For the text-containing cell, return its midpoint in (x, y) coordinate format. 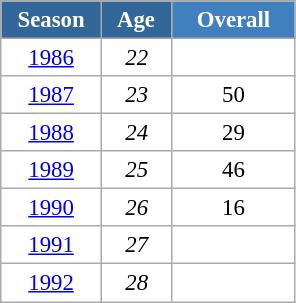
1989 (52, 170)
Season (52, 20)
46 (234, 170)
26 (136, 208)
50 (234, 95)
1986 (52, 58)
16 (234, 208)
1992 (52, 283)
27 (136, 245)
29 (234, 133)
25 (136, 170)
Age (136, 20)
1991 (52, 245)
1988 (52, 133)
Overall (234, 20)
24 (136, 133)
1987 (52, 95)
28 (136, 283)
23 (136, 95)
1990 (52, 208)
22 (136, 58)
